From the cell containing the given text, extract its center point as (x, y) coordinate. 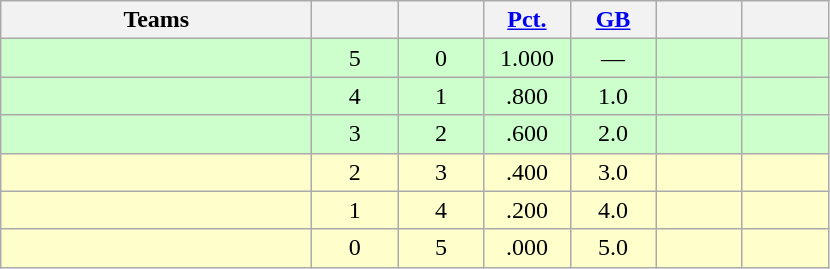
.400 (527, 172)
GB (613, 20)
1.000 (527, 58)
.800 (527, 96)
2.0 (613, 134)
1.0 (613, 96)
Pct. (527, 20)
5.0 (613, 248)
.200 (527, 210)
.000 (527, 248)
— (613, 58)
4.0 (613, 210)
Teams (156, 20)
3.0 (613, 172)
.600 (527, 134)
